Pinpoint the cell where the given text exists, returning its (X, Y) midpoint coordinate. 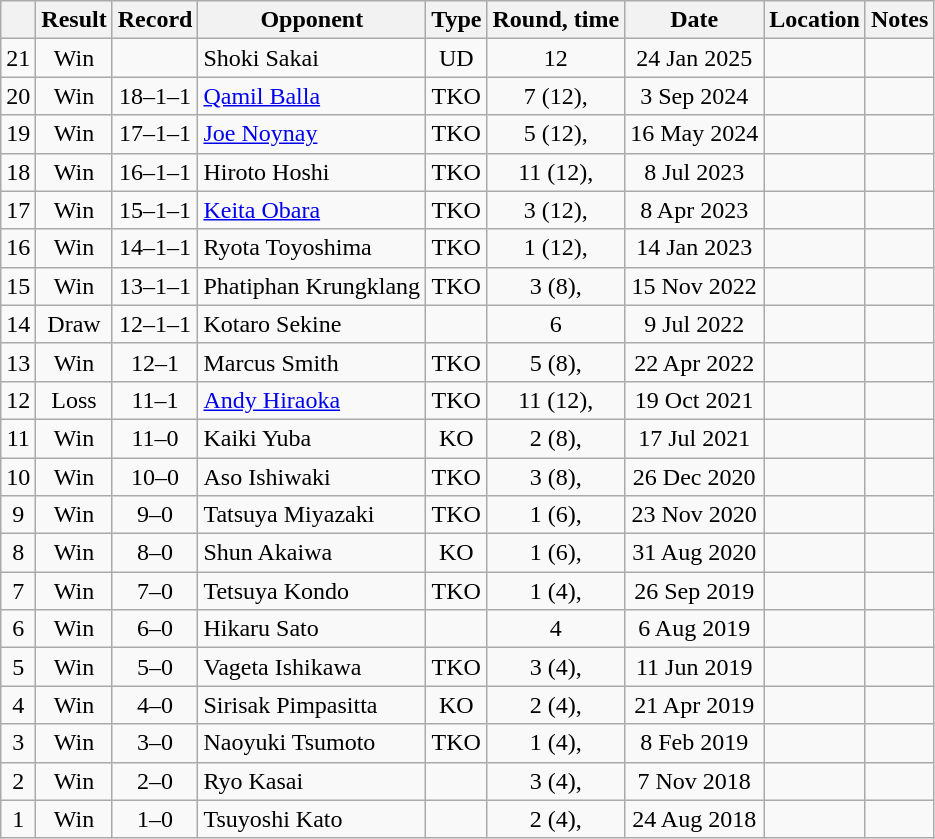
13–1–1 (155, 286)
Date (694, 20)
10–0 (155, 477)
Keita Obara (312, 210)
14–1–1 (155, 248)
Kaiki Yuba (312, 438)
2 (18, 781)
7 (12), (556, 96)
19 Oct 2021 (694, 400)
23 Nov 2020 (694, 515)
3 Sep 2024 (694, 96)
15–1–1 (155, 210)
Naoyuki Tsumoto (312, 743)
Ryo Kasai (312, 781)
26 Dec 2020 (694, 477)
17 Jul 2021 (694, 438)
5 (18, 667)
6 Aug 2019 (694, 629)
11 (18, 438)
Draw (74, 324)
9 (18, 515)
Qamil Balla (312, 96)
Type (456, 20)
Hikaru Sato (312, 629)
11–1 (155, 400)
31 Aug 2020 (694, 553)
7–0 (155, 591)
17–1–1 (155, 134)
UD (456, 58)
16–1–1 (155, 172)
Tsuyoshi Kato (312, 819)
8–0 (155, 553)
9 Jul 2022 (694, 324)
Andy Hiraoka (312, 400)
9–0 (155, 515)
11 Jun 2019 (694, 667)
5 (8), (556, 362)
1 (18, 819)
4–0 (155, 705)
18–1–1 (155, 96)
13 (18, 362)
11–0 (155, 438)
Location (815, 20)
Result (74, 20)
20 (18, 96)
26 Sep 2019 (694, 591)
15 (18, 286)
Tatsuya Miyazaki (312, 515)
14 (18, 324)
Ryota Toyoshima (312, 248)
16 (18, 248)
Joe Noynay (312, 134)
Marcus Smith (312, 362)
Kotaro Sekine (312, 324)
3 (12), (556, 210)
Sirisak Pimpasitta (312, 705)
24 Aug 2018 (694, 819)
1–0 (155, 819)
8 Feb 2019 (694, 743)
Round, time (556, 20)
Tetsuya Kondo (312, 591)
6–0 (155, 629)
Loss (74, 400)
Aso Ishiwaki (312, 477)
5–0 (155, 667)
12–1 (155, 362)
8 Apr 2023 (694, 210)
19 (18, 134)
3–0 (155, 743)
16 May 2024 (694, 134)
22 Apr 2022 (694, 362)
7 (18, 591)
Shoki Sakai (312, 58)
21 Apr 2019 (694, 705)
Hiroto Hoshi (312, 172)
8 (18, 553)
Phatiphan Krungklang (312, 286)
8 Jul 2023 (694, 172)
2 (8), (556, 438)
12–1–1 (155, 324)
10 (18, 477)
18 (18, 172)
Vageta Ishikawa (312, 667)
Notes (899, 20)
21 (18, 58)
17 (18, 210)
24 Jan 2025 (694, 58)
15 Nov 2022 (694, 286)
5 (12), (556, 134)
Record (155, 20)
Opponent (312, 20)
2–0 (155, 781)
3 (18, 743)
14 Jan 2023 (694, 248)
Shun Akaiwa (312, 553)
1 (12), (556, 248)
7 Nov 2018 (694, 781)
